Output the [x, y] coordinate of the center of the cell containing the given text.  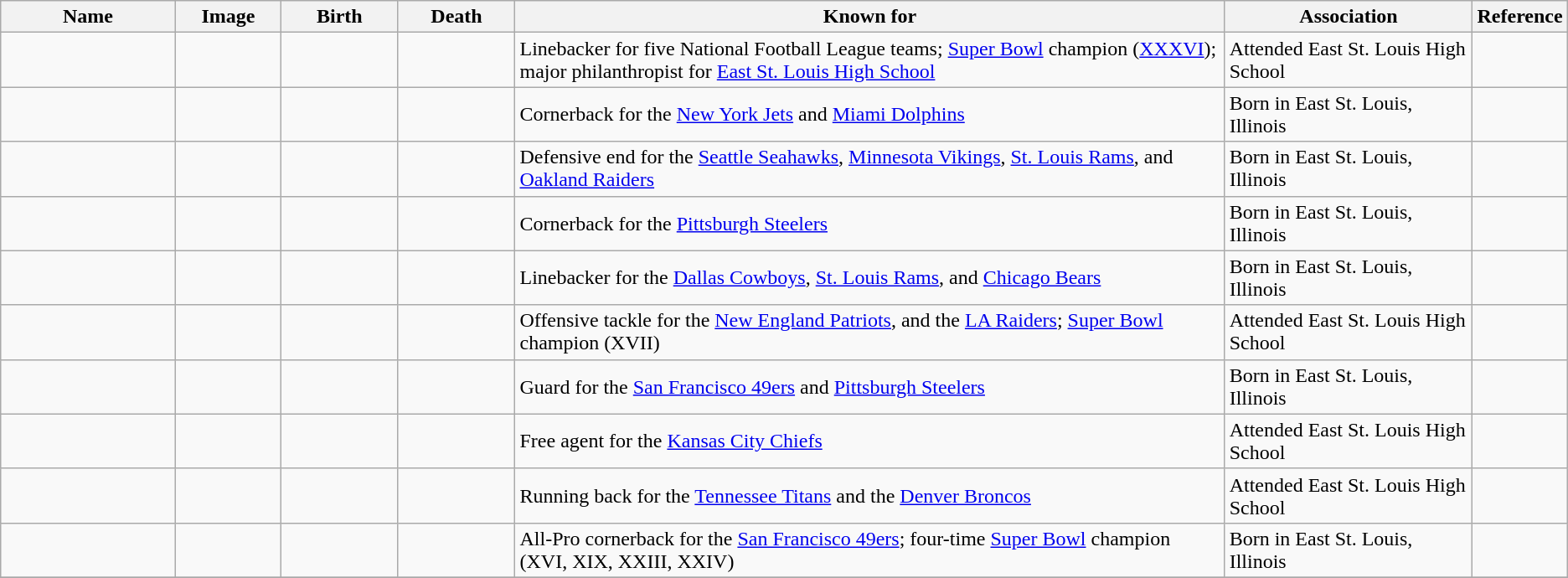
Defensive end for the Seattle Seahawks, Minnesota Vikings, St. Louis Rams, and Oakland Raiders [869, 169]
Name [89, 17]
Linebacker for five National Football League teams; Super Bowl champion (XXXVI); major philanthropist for East St. Louis High School [869, 60]
Free agent for the Kansas City Chiefs [869, 441]
All-Pro cornerback for the San Francisco 49ers; four-time Super Bowl champion (XVI, XIX, XXIII, XXIV) [869, 550]
Linebacker for the Dallas Cowboys, St. Louis Rams, and Chicago Bears [869, 278]
Offensive tackle for the New England Patriots, and the LA Raiders; Super Bowl champion (XVII) [869, 332]
Death [456, 17]
Known for [869, 17]
Guard for the San Francisco 49ers and Pittsburgh Steelers [869, 387]
Reference [1519, 17]
Cornerback for the New York Jets and Miami Dolphins [869, 114]
Running back for the Tennessee Titans and the Denver Broncos [869, 496]
Cornerback for the Pittsburgh Steelers [869, 223]
Image [228, 17]
Birth [340, 17]
Association [1349, 17]
